Scan for the cell matching the given text and deliver its (x, y) coordinate at center. 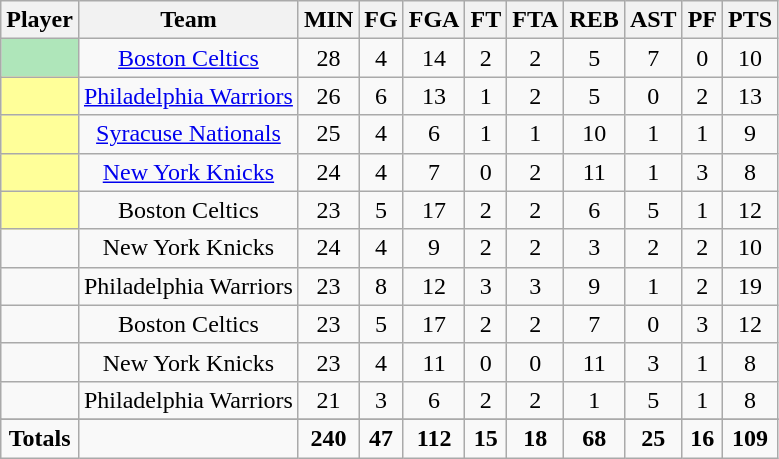
21 (328, 400)
FG (381, 20)
16 (702, 438)
FTA (536, 20)
PTS (750, 20)
68 (594, 438)
Syracuse Nationals (188, 134)
109 (750, 438)
PF (702, 20)
240 (328, 438)
AST (653, 20)
26 (328, 96)
Player (40, 20)
28 (328, 58)
15 (486, 438)
FT (486, 20)
Team (188, 20)
REB (594, 20)
47 (381, 438)
19 (750, 286)
112 (434, 438)
FGA (434, 20)
Totals (40, 438)
MIN (328, 20)
14 (434, 58)
18 (536, 438)
